Extract the (X, Y) coordinate from the center of the cell holding the provided text.  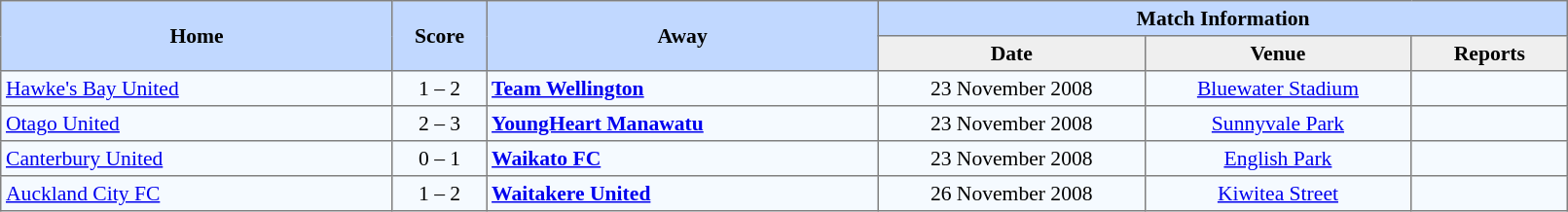
Auckland City FC (197, 194)
Waikato FC (683, 159)
Match Information (1222, 18)
2 – 3 (440, 124)
26 November 2008 (1011, 194)
Reports (1489, 53)
Score (440, 36)
0 – 1 (440, 159)
Hawke's Bay United (197, 88)
Waitakere United (683, 194)
Otago United (197, 124)
YoungHeart Manawatu (683, 124)
Away (683, 36)
Home (197, 36)
Kiwitea Street (1278, 194)
English Park (1278, 159)
Date (1011, 53)
Sunnyvale Park (1278, 124)
Canterbury United (197, 159)
Bluewater Stadium (1278, 88)
Team Wellington (683, 88)
Venue (1278, 53)
